For the text-containing cell, return its midpoint in [X, Y] coordinate format. 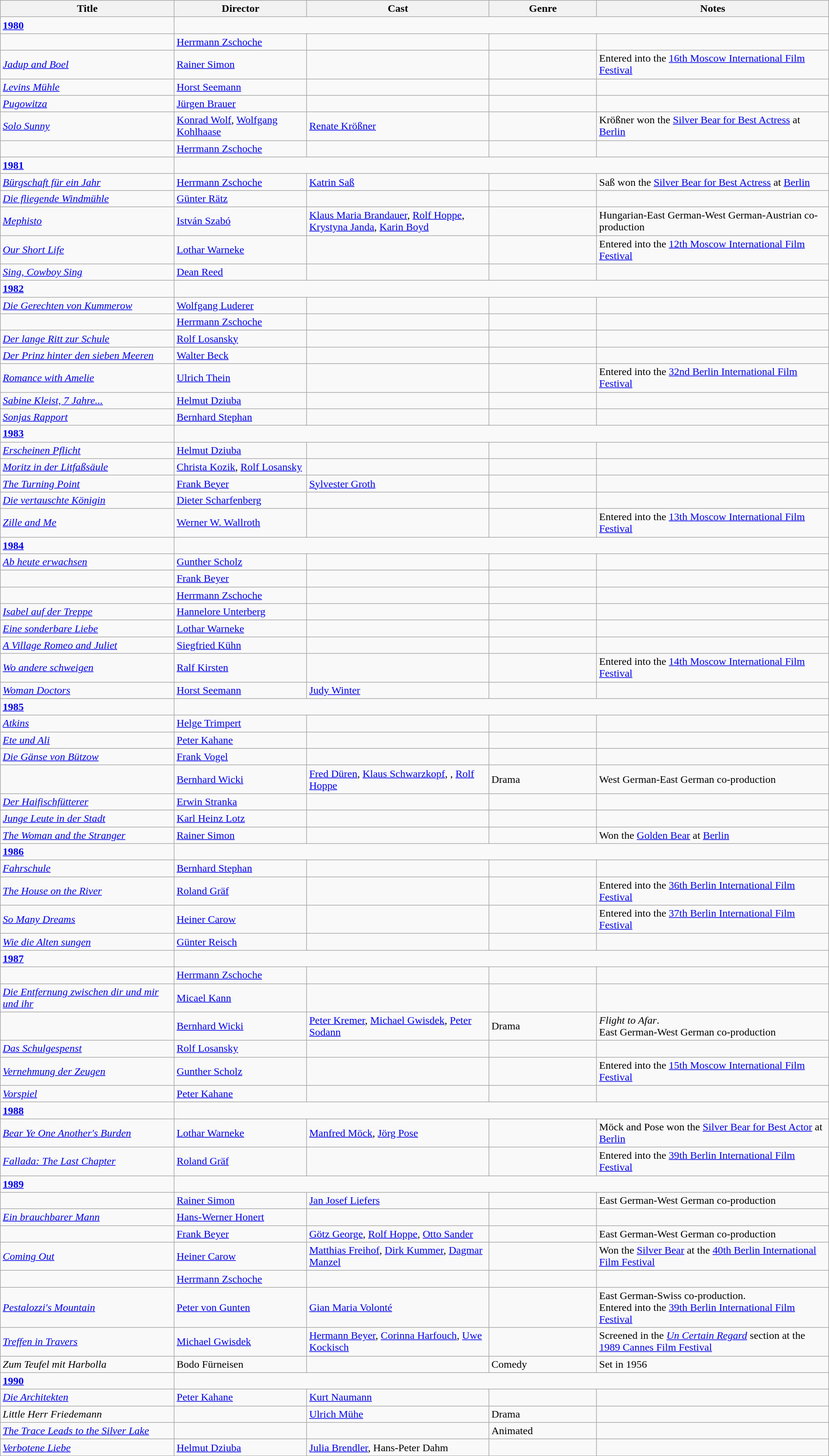
Günter Reisch [240, 942]
Krößner won the Silver Bear for Best Actress at Berlin [713, 126]
Werner W. Wallroth [240, 523]
1987 [87, 959]
1982 [87, 289]
Entered into the 14th Moscow International Film Festival [713, 668]
1989 [87, 1184]
Katrin Saß [398, 182]
Atkins [87, 723]
Pugowitza [87, 104]
Ein brauchbarer Mann [87, 1217]
Entered into the 39th Berlin International Film Festival [713, 1161]
István Szabó [240, 221]
Julia Brendler, Hans-Peter Dahm [398, 1447]
Peter Kremer, Michael Gwisdek, Peter Sodann [398, 1026]
Bodo Fürneisen [240, 1364]
The Turning Point [87, 483]
Moritz in der Litfaßsäule [87, 467]
Eine sonderbare Liebe [87, 629]
Entered into the 32nd Berlin International Film Festival [713, 378]
Vorspiel [87, 1094]
Die Entfernung zwischen dir und mir und ihr [87, 997]
Jadup and Boel [87, 65]
Notes [713, 9]
Title [87, 9]
Michael Gwisdek [240, 1342]
Bürgschaft für ein Jahr [87, 182]
Entered into the 37th Berlin International Film Festival [713, 920]
The Woman and the Stranger [87, 835]
Saß won the Silver Bear for Best Actress at Berlin [713, 182]
Jan Josef Liefers [398, 1201]
Das Schulgespenst [87, 1049]
Siegfried Kühn [240, 645]
Wie die Alten sungen [87, 942]
Der Haifischfütterer [87, 802]
East German-Swiss co-production. Entered into the 39th Berlin International Film Festival [713, 1307]
Karl Heinz Lotz [240, 818]
A Village Romeo and Juliet [87, 645]
Erwin Stranka [240, 802]
1980 [87, 25]
Hungarian-East German-West German-Austrian co-production [713, 221]
Die fliegende Windmühle [87, 198]
Sonjas Rapport [87, 417]
Judy Winter [398, 690]
Matthias Freihof, Dirk Kummer, Dagmar Manzel [398, 1256]
Manfred Möck, Jörg Pose [398, 1133]
Verbotene Liebe [87, 1447]
Walter Beck [240, 355]
Fallada: The Last Chapter [87, 1161]
Genre [543, 9]
Sabine Kleist, 7 Jahre... [87, 400]
Micael Kann [240, 997]
Entered into the 16th Moscow International Film Festival [713, 65]
Dieter Scharfenberg [240, 500]
Fred Düren, Klaus Schwarzkopf, , Rolf Hoppe [398, 779]
Sing, Cowboy Sing [87, 272]
Der lange Ritt zur Schule [87, 339]
1990 [87, 1381]
Pestalozzi's Mountain [87, 1307]
Animated [543, 1431]
Hermann Beyer, Corinna Harfouch, Uwe Kockisch [398, 1342]
Vernehmung der Zeugen [87, 1071]
1983 [87, 434]
Levins Mühle [87, 87]
Ete und Ali [87, 740]
Kurt Naumann [398, 1397]
Little Herr Friedemann [87, 1414]
Günter Rätz [240, 198]
1988 [87, 1110]
Die Architekten [87, 1397]
Klaus Maria Brandauer, Rolf Hoppe, Krystyna Janda, Karin Boyd [398, 221]
Junge Leute in der Stadt [87, 818]
Entered into the 12th Moscow International Film Festival [713, 249]
Frank Vogel [240, 757]
Our Short Life [87, 249]
Solo Sunny [87, 126]
Ralf Kirsten [240, 668]
Konrad Wolf, Wolfgang Kohlhaase [240, 126]
Die vertauschte Königin [87, 500]
1985 [87, 707]
Der Prinz hinter den sieben Meeren [87, 355]
Isabel auf der Treppe [87, 612]
The Trace Leads to the Silver Lake [87, 1431]
Gian Maria Volonté [398, 1307]
Treffen in Travers [87, 1342]
Zum Teufel mit Harbolla [87, 1364]
Helge Trimpert [240, 723]
Sylvester Groth [398, 483]
Romance with Amelie [87, 378]
Comedy [543, 1364]
Hans-Werner Honert [240, 1217]
Christa Kozik, Rolf Losansky [240, 467]
Cast [398, 9]
Ulrich Thein [240, 378]
Peter von Gunten [240, 1307]
Ulrich Mühe [398, 1414]
Erscheinen Pflicht [87, 450]
Die Gerechten von Kummerow [87, 306]
1981 [87, 165]
Won the Golden Bear at Berlin [713, 835]
Won the Silver Bear at the 40th Berlin International Film Festival [713, 1256]
Entered into the 13th Moscow International Film Festival [713, 523]
Ab heute erwachsen [87, 562]
The House on the River [87, 891]
Zille and Me [87, 523]
Director [240, 9]
Bear Ye One Another's Burden [87, 1133]
Dean Reed [240, 272]
Flight to Afar. East German-West German co-production [713, 1026]
Götz George, Rolf Hoppe, Otto Sander [398, 1234]
Set in 1956 [713, 1364]
Wo andere schweigen [87, 668]
Wolfgang Luderer [240, 306]
Jürgen Brauer [240, 104]
Die Gänse von Bützow [87, 757]
1984 [87, 545]
1986 [87, 852]
Fahrschule [87, 869]
Entered into the 36th Berlin International Film Festival [713, 891]
Möck and Pose won the Silver Bear for Best Actor at Berlin [713, 1133]
Coming Out [87, 1256]
So Many Dreams [87, 920]
West German-East German co-production [713, 779]
Woman Doctors [87, 690]
Entered into the 15th Moscow International Film Festival [713, 1071]
Renate Krößner [398, 126]
Mephisto [87, 221]
Screened in the Un Certain Regard section at the 1989 Cannes Film Festival [713, 1342]
Hannelore Unterberg [240, 612]
